Determine the (X, Y) coordinate at the center of the cell enclosing the given text.  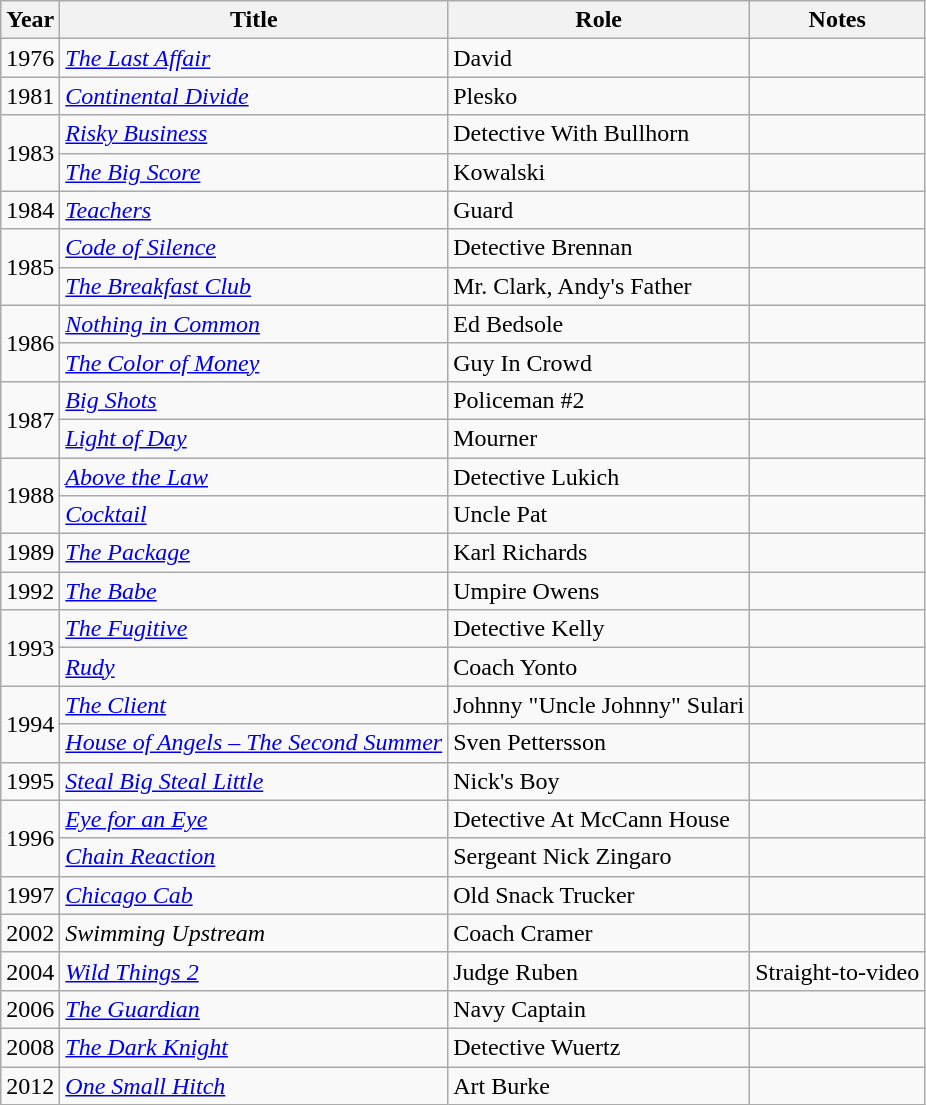
Detective At McCann House (599, 819)
Risky Business (254, 134)
1996 (30, 838)
Detective With Bullhorn (599, 134)
Nothing in Common (254, 324)
1997 (30, 895)
The Breakfast Club (254, 286)
The Package (254, 553)
1984 (30, 210)
Johnny "Uncle Johnny" Sulari (599, 705)
Policeman #2 (599, 400)
Cocktail (254, 515)
1995 (30, 781)
1989 (30, 553)
The Big Score (254, 172)
Detective Brennan (599, 248)
2012 (30, 1085)
Chain Reaction (254, 857)
1981 (30, 96)
Detective Lukich (599, 477)
Wild Things 2 (254, 971)
Rudy (254, 667)
1987 (30, 419)
Above the Law (254, 477)
The Fugitive (254, 629)
Kowalski (599, 172)
Notes (838, 20)
Detective Kelly (599, 629)
Sergeant Nick Zingaro (599, 857)
2004 (30, 971)
Teachers (254, 210)
1993 (30, 648)
Continental Divide (254, 96)
The Color of Money (254, 362)
Guy In Crowd (599, 362)
1988 (30, 496)
Sven Pettersson (599, 743)
1992 (30, 591)
Detective Wuertz (599, 1047)
Chicago Cab (254, 895)
Year (30, 20)
Mourner (599, 438)
David (599, 58)
Coach Yonto (599, 667)
1976 (30, 58)
The Client (254, 705)
Light of Day (254, 438)
Mr. Clark, Andy's Father (599, 286)
1983 (30, 153)
Code of Silence (254, 248)
Uncle Pat (599, 515)
Navy Captain (599, 1009)
The Babe (254, 591)
Karl Richards (599, 553)
The Guardian (254, 1009)
2006 (30, 1009)
Art Burke (599, 1085)
Coach Cramer (599, 933)
Steal Big Steal Little (254, 781)
Old Snack Trucker (599, 895)
1994 (30, 724)
The Last Affair (254, 58)
Title (254, 20)
Swimming Upstream (254, 933)
House of Angels – The Second Summer (254, 743)
Umpire Owens (599, 591)
Role (599, 20)
Ed Bedsole (599, 324)
Guard (599, 210)
Judge Ruben (599, 971)
2008 (30, 1047)
1985 (30, 267)
One Small Hitch (254, 1085)
Nick's Boy (599, 781)
The Dark Knight (254, 1047)
1986 (30, 343)
Straight-to-video (838, 971)
Eye for an Eye (254, 819)
Big Shots (254, 400)
2002 (30, 933)
Plesko (599, 96)
